Determine the (X, Y) coordinate at the center of the cell enclosing the given text.  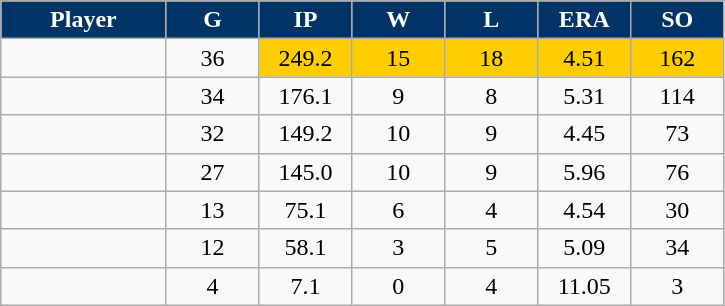
4.54 (584, 210)
176.1 (306, 96)
5.96 (584, 172)
6 (398, 210)
27 (212, 172)
18 (492, 58)
G (212, 20)
5.09 (584, 248)
IP (306, 20)
5.31 (584, 96)
4.45 (584, 134)
30 (678, 210)
32 (212, 134)
11.05 (584, 286)
4.51 (584, 58)
58.1 (306, 248)
5 (492, 248)
W (398, 20)
ERA (584, 20)
7.1 (306, 286)
12 (212, 248)
145.0 (306, 172)
162 (678, 58)
13 (212, 210)
8 (492, 96)
L (492, 20)
15 (398, 58)
249.2 (306, 58)
Player (84, 20)
75.1 (306, 210)
73 (678, 134)
76 (678, 172)
114 (678, 96)
0 (398, 286)
149.2 (306, 134)
36 (212, 58)
SO (678, 20)
